Output the (X, Y) coordinate of the center of the cell containing the given text.  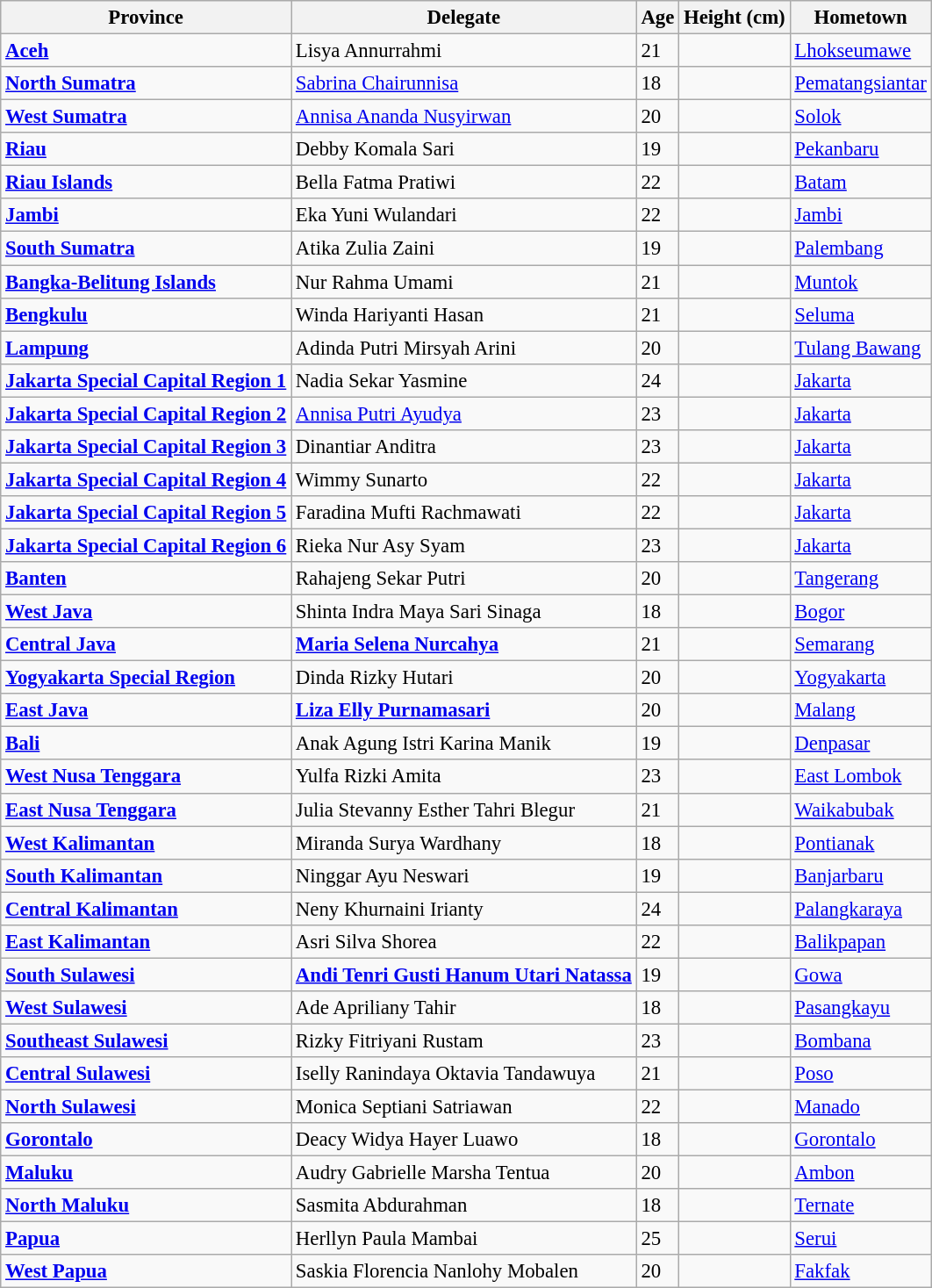
Yogyakarta (860, 678)
Height (cm) (735, 18)
Jakarta Special Capital Region 3 (146, 447)
Maluku (146, 1173)
Bangka-Belitung Islands (146, 282)
Banten (146, 579)
South Sulawesi (146, 975)
Delegate (464, 18)
Dinantiar Anditra (464, 447)
Pematangsiantar (860, 83)
Nadia Sekar Yasmine (464, 380)
Audry Gabrielle Marsha Tentua (464, 1173)
Sabrina Chairunnisa (464, 83)
Winda Hariyanti Hasan (464, 314)
East Java (146, 710)
Yulfa Rizki Amita (464, 777)
Serui (860, 1239)
Solok (860, 117)
Ninggar Ayu Neswari (464, 875)
West Nusa Tenggara (146, 777)
Semarang (860, 644)
Seluma (860, 314)
Bella Fatma Pratiwi (464, 183)
South Sumatra (146, 248)
North Sumatra (146, 83)
Bogor (860, 612)
South Kalimantan (146, 875)
Ternate (860, 1205)
Manado (860, 1107)
East Nusa Tenggara (146, 809)
Annisa Putri Ayudya (464, 414)
West Sumatra (146, 117)
Atika Zulia Zaini (464, 248)
Palembang (860, 248)
Pasangkayu (860, 1008)
Asri Silva Shorea (464, 942)
Nur Rahma Umami (464, 282)
Liza Elly Purnamasari (464, 710)
Herllyn Paula Mambai (464, 1239)
Annisa Ananda Nusyirwan (464, 117)
Monica Septiani Satriawan (464, 1107)
Denpasar (860, 744)
Tangerang (860, 579)
Age (658, 18)
Central Kalimantan (146, 909)
Shinta Indra Maya Sari Sinaga (464, 612)
Palangkaraya (860, 909)
Poso (860, 1074)
25 (658, 1239)
Rahajeng Sekar Putri (464, 579)
Dinda Rizky Hutari (464, 678)
Balikpapan (860, 942)
Maria Selena Nurcahya (464, 644)
Central Sulawesi (146, 1074)
Banjarbaru (860, 875)
Iselly Ranindaya Oktavia Tandawuya (464, 1074)
Muntok (860, 282)
Jakarta Special Capital Region 6 (146, 545)
Debby Komala Sari (464, 149)
Waikabubak (860, 809)
Gowa (860, 975)
Batam (860, 183)
Riau (146, 149)
Rizky Fitriyani Rustam (464, 1040)
Deacy Widya Hayer Luawo (464, 1140)
Julia Stevanny Esther Tahri Blegur (464, 809)
Papua (146, 1239)
Tulang Bawang (860, 348)
Wimmy Sunarto (464, 479)
Riau Islands (146, 183)
Bombana (860, 1040)
Lhokseumawe (860, 51)
Jakarta Special Capital Region 5 (146, 513)
North Sulawesi (146, 1107)
North Maluku (146, 1205)
Pontianak (860, 843)
Province (146, 18)
Anak Agung Istri Karina Manik (464, 744)
West Kalimantan (146, 843)
Faradina Mufti Rachmawati (464, 513)
Andi Tenri Gusti Hanum Utari Natassa (464, 975)
Miranda Surya Wardhany (464, 843)
Yogyakarta Special Region (146, 678)
Eka Yuni Wulandari (464, 215)
Jakarta Special Capital Region 4 (146, 479)
Bengkulu (146, 314)
Adinda Putri Mirsyah Arini (464, 348)
Hometown (860, 18)
Malang (860, 710)
West Sulawesi (146, 1008)
East Kalimantan (146, 942)
Bali (146, 744)
Ambon (860, 1173)
Jakarta Special Capital Region 2 (146, 414)
Lampung (146, 348)
Ade Apriliany Tahir (464, 1008)
East Lombok (860, 777)
Aceh (146, 51)
Lisya Annurrahmi (464, 51)
Rieka Nur Asy Syam (464, 545)
West Java (146, 612)
Central Java (146, 644)
Jakarta Special Capital Region 1 (146, 380)
Sasmita Abdurahman (464, 1205)
Southeast Sulawesi (146, 1040)
Pekanbaru (860, 149)
Neny Khurnaini Irianty (464, 909)
